Search for the cell housing the specified text and yield its [X, Y] center coordinate. 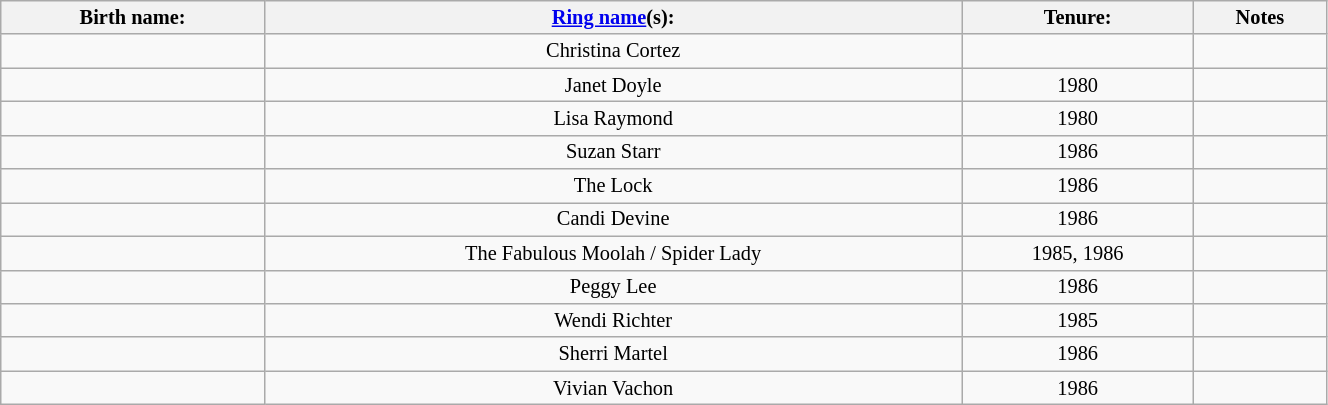
Candi Devine [613, 219]
Peggy Lee [613, 287]
Sherri Martel [613, 354]
Notes [1260, 17]
Wendi Richter [613, 320]
Christina Cortez [613, 51]
1985 [1078, 320]
1985, 1986 [1078, 253]
Ring name(s): [613, 17]
Suzan Starr [613, 152]
Janet Doyle [613, 85]
Birth name: [133, 17]
Vivian Vachon [613, 388]
Tenure: [1078, 17]
The Lock [613, 186]
Lisa Raymond [613, 118]
The Fabulous Moolah / Spider Lady [613, 253]
